For the text-containing cell, return its midpoint in (X, Y) coordinate format. 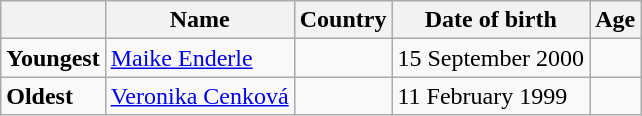
Name (200, 20)
15 September 2000 (491, 58)
Country (343, 20)
Age (616, 20)
Oldest (53, 96)
Youngest (53, 58)
Veronika Cenková (200, 96)
11 February 1999 (491, 96)
Maike Enderle (200, 58)
Date of birth (491, 20)
